Determine the (x, y) coordinate at the center of the cell enclosing the given text.  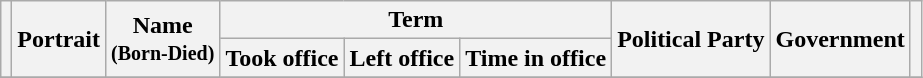
Left office (402, 58)
Political Party (691, 39)
Name(Born-Died) (162, 39)
Term (416, 20)
Portrait (59, 39)
Government (840, 39)
Time in office (536, 58)
Took office (282, 58)
